Pinpoint the cell where the given text exists, returning its (X, Y) midpoint coordinate. 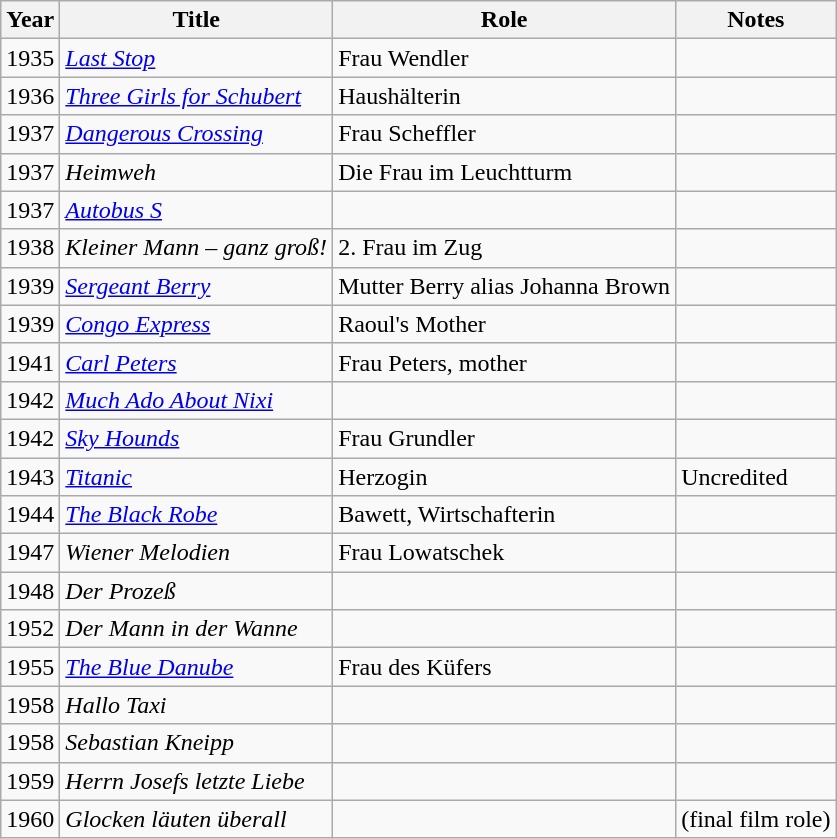
1948 (30, 591)
Frau Peters, mother (504, 362)
Kleiner Mann – ganz groß! (196, 248)
The Blue Danube (196, 667)
Der Prozeß (196, 591)
1936 (30, 96)
Der Mann in der Wanne (196, 629)
Carl Peters (196, 362)
Three Girls for Schubert (196, 96)
The Black Robe (196, 515)
Much Ado About Nixi (196, 400)
(final film role) (756, 819)
Frau Grundler (504, 438)
Frau Wendler (504, 58)
Dangerous Crossing (196, 134)
Raoul's Mother (504, 324)
Haushälterin (504, 96)
1941 (30, 362)
Congo Express (196, 324)
Mutter Berry alias Johanna Brown (504, 286)
Herzogin (504, 477)
Autobus S (196, 210)
Frau Lowatschek (504, 553)
Sebastian Kneipp (196, 743)
1959 (30, 781)
Hallo Taxi (196, 705)
Heimweh (196, 172)
Herrn Josefs letzte Liebe (196, 781)
Titanic (196, 477)
1947 (30, 553)
Last Stop (196, 58)
1960 (30, 819)
1943 (30, 477)
Notes (756, 20)
Bawett, Wirtschafterin (504, 515)
Sergeant Berry (196, 286)
1938 (30, 248)
Die Frau im Leuchtturm (504, 172)
Frau des Küfers (504, 667)
Year (30, 20)
1944 (30, 515)
1935 (30, 58)
Glocken läuten überall (196, 819)
Role (504, 20)
Title (196, 20)
Sky Hounds (196, 438)
Wiener Melodien (196, 553)
2. Frau im Zug (504, 248)
Frau Scheffler (504, 134)
Uncredited (756, 477)
1952 (30, 629)
1955 (30, 667)
